Find where the given text appears and provide that cell's center as [X, Y] coordinate. 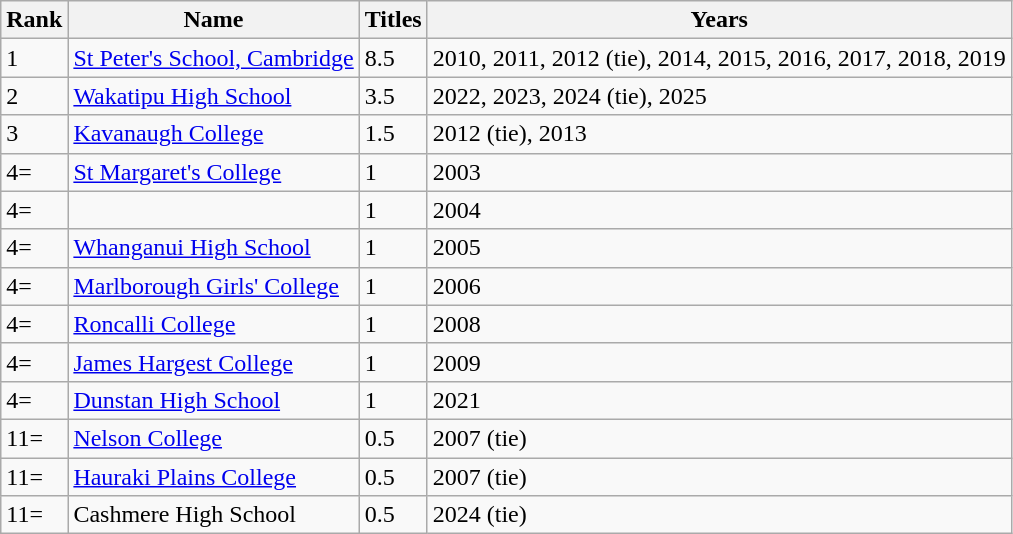
2 [34, 96]
2009 [719, 362]
Name [214, 20]
2024 (tie) [719, 515]
Kavanaugh College [214, 134]
2005 [719, 248]
3.5 [393, 96]
Rank [34, 20]
2021 [719, 400]
2003 [719, 172]
Dunstan High School [214, 400]
2004 [719, 210]
Years [719, 20]
2006 [719, 286]
8.5 [393, 58]
2022, 2023, 2024 (tie), 2025 [719, 96]
2008 [719, 324]
St Margaret's College [214, 172]
Marlborough Girls' College [214, 286]
Titles [393, 20]
3 [34, 134]
St Peter's School, Cambridge [214, 58]
2010, 2011, 2012 (tie), 2014, 2015, 2016, 2017, 2018, 2019 [719, 58]
Hauraki Plains College [214, 477]
Whanganui High School [214, 248]
James Hargest College [214, 362]
Wakatipu High School [214, 96]
2012 (tie), 2013 [719, 134]
1.5 [393, 134]
Cashmere High School [214, 515]
Nelson College [214, 438]
Roncalli College [214, 324]
